Pinpoint the cell where the given text exists, returning its (x, y) midpoint coordinate. 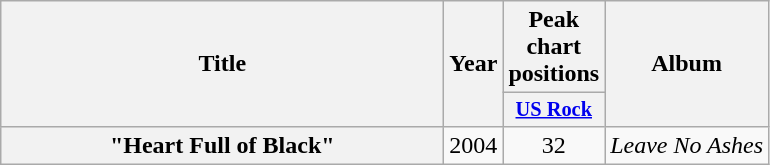
Album (687, 64)
Year (474, 64)
Title (222, 64)
32 (554, 145)
"Heart Full of Black" (222, 145)
2004 (474, 145)
Leave No Ashes (687, 145)
US Rock (554, 110)
Peak chart positions (554, 47)
